Scan for the cell matching the given text and deliver its [x, y] coordinate at center. 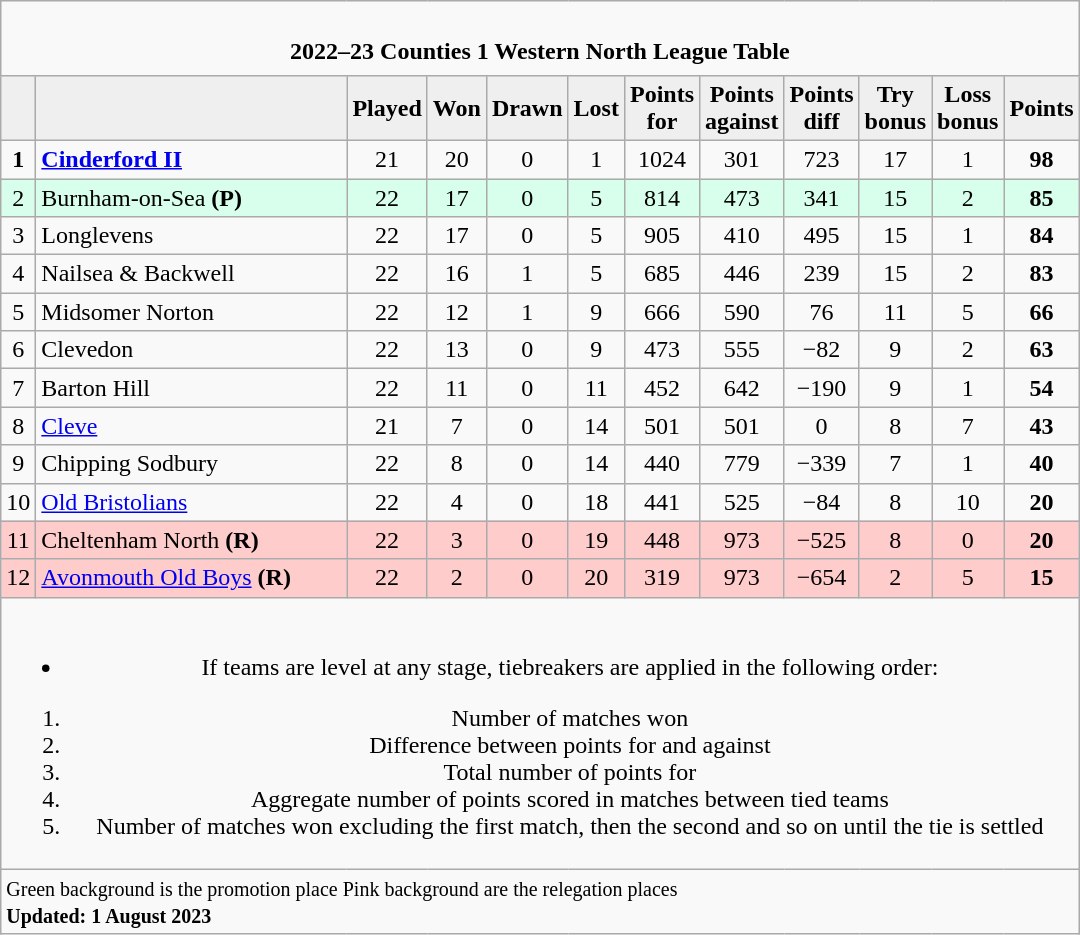
Drawn [527, 108]
Green background is the promotion place Pink background are the relegation placesUpdated: 1 August 2023 [540, 902]
Longlevens [192, 236]
642 [742, 388]
83 [1042, 274]
Points against [742, 108]
43 [1042, 426]
441 [662, 502]
555 [742, 350]
−525 [822, 540]
410 [742, 236]
446 [742, 274]
525 [742, 502]
814 [662, 197]
1024 [662, 159]
239 [822, 274]
Chipping Sodbury [192, 464]
448 [662, 540]
Old Bristolians [192, 502]
301 [742, 159]
63 [1042, 350]
Points for [662, 108]
Points diff [822, 108]
−190 [822, 388]
−84 [822, 502]
13 [456, 350]
440 [662, 464]
85 [1042, 197]
18 [596, 502]
19 [596, 540]
54 [1042, 388]
Won [456, 108]
84 [1042, 236]
16 [456, 274]
−654 [822, 578]
Points [1042, 108]
Cheltenham North (R) [192, 540]
40 [1042, 464]
Try bonus [895, 108]
590 [742, 312]
−339 [822, 464]
Cleve [192, 426]
685 [662, 274]
Lost [596, 108]
98 [1042, 159]
Loss bonus [968, 108]
66 [1042, 312]
779 [742, 464]
Clevedon [192, 350]
Burnham-on-Sea (P) [192, 197]
Cinderford II [192, 159]
905 [662, 236]
−82 [822, 350]
Played [387, 108]
Barton Hill [192, 388]
76 [822, 312]
Avonmouth Old Boys (R) [192, 578]
6 [18, 350]
495 [822, 236]
341 [822, 197]
319 [662, 578]
Midsomer Norton [192, 312]
666 [662, 312]
723 [822, 159]
452 [662, 388]
Nailsea & Backwell [192, 274]
